Pinpoint the cell where the given text exists, returning its (X, Y) midpoint coordinate. 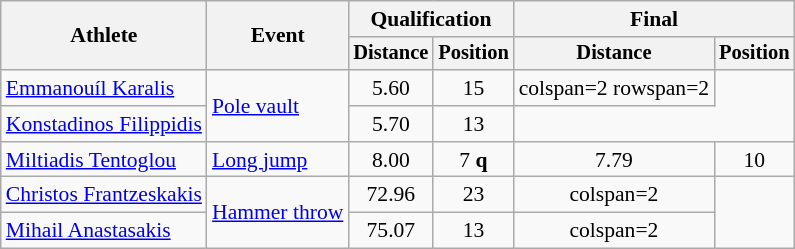
15 (473, 88)
5.60 (390, 88)
Final (654, 19)
7 q (473, 160)
Miltiadis Tentoglou (104, 160)
8.00 (390, 160)
Pole vault (278, 106)
Qualification (430, 19)
Long jump (278, 160)
Athlete (104, 36)
72.96 (390, 195)
Mihail Anastasakis (104, 231)
Konstadinos Filippidis (104, 124)
colspan=2 rowspan=2 (614, 88)
5.70 (390, 124)
Christos Frantzeskakis (104, 195)
Event (278, 36)
23 (473, 195)
10 (754, 160)
Hammer throw (278, 212)
75.07 (390, 231)
Emmanouíl Karalis (104, 88)
7.79 (614, 160)
